Identify which cell holds the provided text, then report its [x, y] central coordinate. 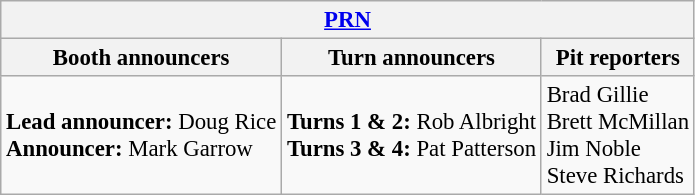
Brad GillieBrett McMillanJim NobleSteve Richards [618, 136]
Lead announcer: Doug RiceAnnouncer: Mark Garrow [142, 136]
Pit reporters [618, 58]
Booth announcers [142, 58]
PRN [348, 20]
Turn announcers [412, 58]
Turns 1 & 2: Rob AlbrightTurns 3 & 4: Pat Patterson [412, 136]
